Provide the (X, Y) coordinate of the cell's center where the given text is located.  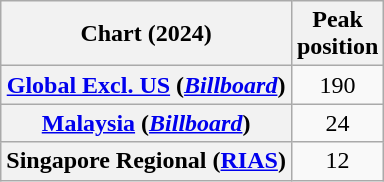
Peakposition (337, 34)
24 (337, 123)
Chart (2024) (146, 34)
Singapore Regional (RIAS) (146, 161)
Global Excl. US (Billboard) (146, 85)
12 (337, 161)
Malaysia (Billboard) (146, 123)
190 (337, 85)
